Find where the given text appears and provide that cell's center as (X, Y) coordinate. 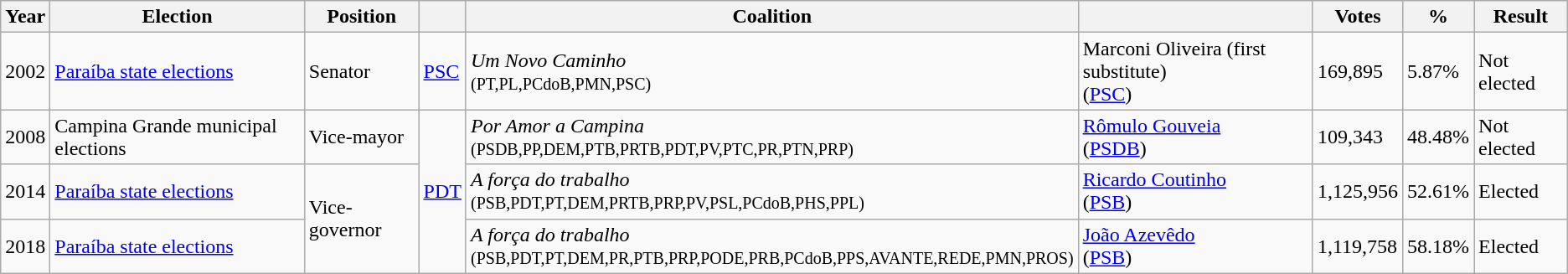
Vice-governor (362, 219)
PDT (442, 191)
Campina Grande municipal elections (178, 137)
% (1439, 17)
2002 (25, 71)
2018 (25, 246)
5.87% (1439, 71)
2008 (25, 137)
169,895 (1357, 71)
52.61% (1439, 191)
1,125,956 (1357, 191)
João Azevêdo(PSB) (1195, 246)
58.18% (1439, 246)
Coalition (772, 17)
Position (362, 17)
PSC (442, 71)
Votes (1357, 17)
Ricardo Coutinho(PSB) (1195, 191)
Por Amor a Campina(PSDB,PP,DEM,PTB,PRTB,PDT,PV,PTC,PR,PTN,PRP) (772, 137)
Result (1521, 17)
Rômulo Gouveia(PSDB) (1195, 137)
A força do trabalho(PSB,PDT,PT,DEM,PRTB,PRP,PV,PSL,PCdoB,PHS,PPL) (772, 191)
Um Novo Caminho(PT,PL,PCdoB,PMN,PSC) (772, 71)
2014 (25, 191)
Senator (362, 71)
Marconi Oliveira (first substitute)(PSC) (1195, 71)
Year (25, 17)
48.48% (1439, 137)
Vice-mayor (362, 137)
1,119,758 (1357, 246)
109,343 (1357, 137)
A força do trabalho(PSB,PDT,PT,DEM,PR,PTB,PRP,PODE,PRB,PCdoB,PPS,AVANTE,REDE,PMN,PROS) (772, 246)
Election (178, 17)
